Extract the [x, y] coordinate from the center of the cell holding the provided text.  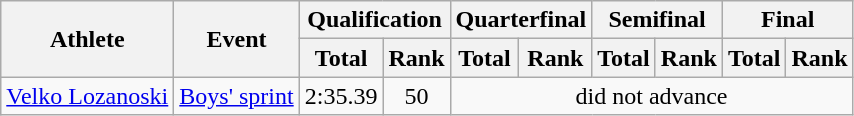
Qualification [374, 20]
Velko Lozanoski [88, 96]
Athlete [88, 39]
Boys' sprint [236, 96]
Semifinal [658, 20]
2:35.39 [341, 96]
Quarterfinal [521, 20]
Event [236, 39]
50 [416, 96]
Final [788, 20]
did not advance [652, 96]
